For the text-containing cell, return its midpoint in [X, Y] coordinate format. 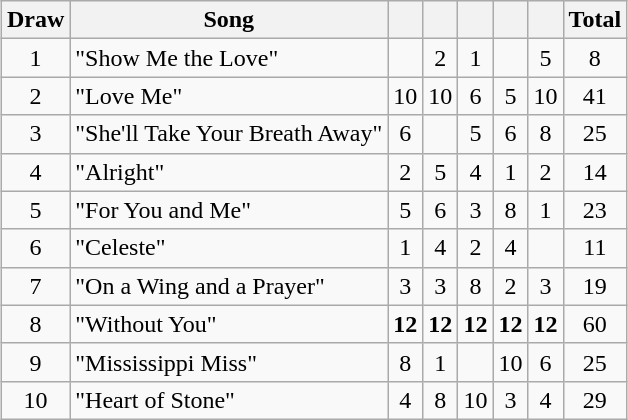
"Love Me" [229, 96]
41 [595, 96]
Total [595, 20]
23 [595, 210]
Draw [35, 20]
"For You and Me" [229, 210]
9 [35, 362]
"Heart of Stone" [229, 400]
"Without You" [229, 324]
Song [229, 20]
19 [595, 286]
"Show Me the Love" [229, 58]
"Alright" [229, 172]
7 [35, 286]
60 [595, 324]
"She'll Take Your Breath Away" [229, 134]
29 [595, 400]
"Mississippi Miss" [229, 362]
"Celeste" [229, 248]
"On a Wing and a Prayer" [229, 286]
14 [595, 172]
11 [595, 248]
